Output the [X, Y] coordinate of the center of the cell containing the given text.  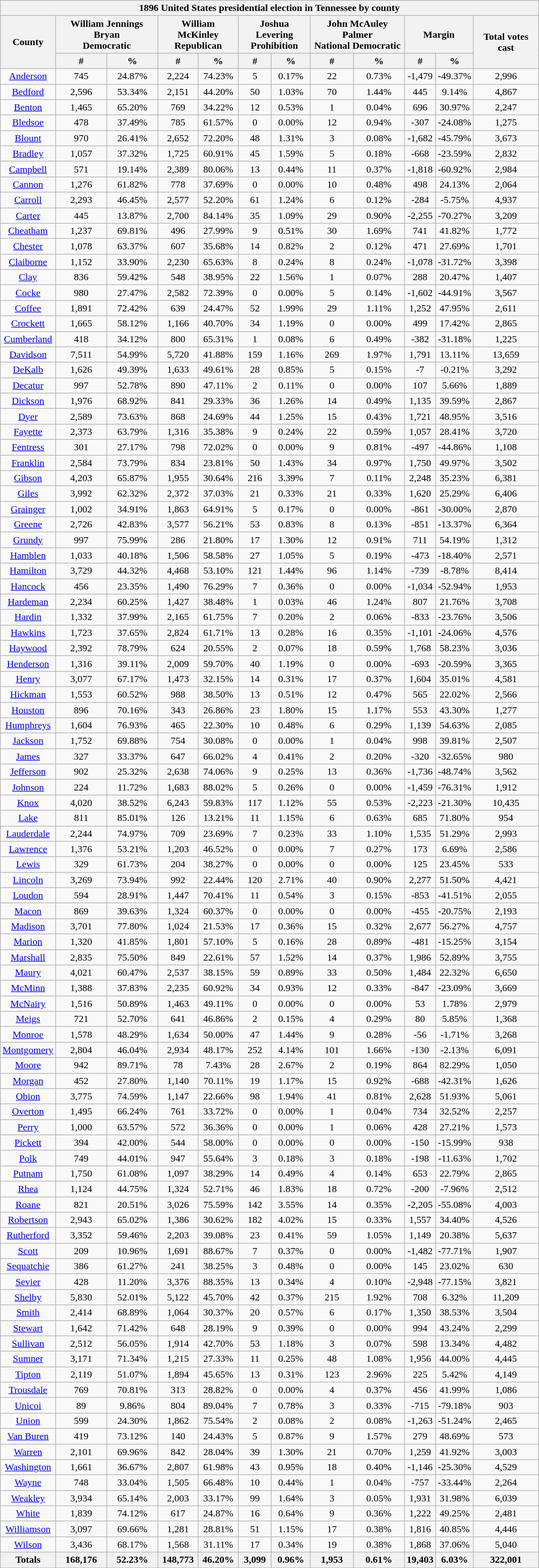
DeKalb [28, 370]
148,773 [178, 1560]
159 [255, 354]
1,108 [506, 447]
-2,223 [420, 803]
868 [178, 416]
4,526 [506, 1220]
0.32% [379, 926]
1,490 [178, 586]
-11.63% [455, 1158]
58.12% [132, 324]
39.63% [132, 911]
3,504 [506, 1313]
80.06% [218, 169]
2,996 [506, 76]
47 [255, 1035]
75.54% [218, 1421]
47.11% [218, 385]
30.64% [218, 478]
1.09% [291, 216]
75.50% [132, 957]
1,791 [420, 354]
52.78% [132, 385]
61.27% [132, 1266]
-833 [420, 617]
Warren [28, 1451]
39.59% [455, 401]
6.03% [455, 1560]
-77.71% [455, 1251]
1,868 [420, 1544]
33.90% [132, 262]
209 [81, 1251]
Union [28, 1421]
58.00% [218, 1143]
Moore [28, 1065]
-1,459 [420, 787]
40.85% [455, 1529]
1,721 [420, 416]
Benton [28, 107]
0.10% [379, 1282]
1,152 [81, 262]
43 [255, 1467]
71.80% [455, 818]
51.29% [455, 834]
Bedford [28, 92]
1.11% [379, 308]
-2,948 [420, 1282]
76.29% [218, 586]
3,365 [506, 663]
70.16% [132, 710]
Van Buren [28, 1436]
4,581 [506, 679]
71.42% [132, 1328]
Haywood [28, 648]
56.27% [455, 926]
2,235 [178, 988]
39.11% [132, 663]
1,166 [178, 324]
734 [420, 1112]
890 [178, 385]
37.99% [132, 617]
842 [178, 1451]
23.45% [455, 864]
Bledsoe [28, 123]
31.11% [218, 1544]
80 [420, 1019]
56.21% [218, 525]
-847 [420, 988]
Cannon [28, 184]
-15.99% [455, 1143]
1.56% [291, 277]
1,237 [81, 231]
40.70% [218, 324]
89 [81, 1405]
48.29% [132, 1035]
4,020 [81, 803]
3,209 [506, 216]
0.72% [379, 1189]
22.66% [218, 1096]
73.79% [132, 462]
Meigs [28, 1019]
41 [332, 1096]
45 [255, 153]
942 [81, 1065]
-497 [420, 447]
0.97% [379, 462]
9.14% [455, 92]
50.89% [132, 1004]
34.91% [132, 509]
6,406 [506, 494]
1,701 [506, 246]
89.04% [218, 1405]
Scott [28, 1251]
2,582 [178, 293]
69.88% [132, 741]
65.02% [132, 1220]
-851 [420, 525]
-21.30% [455, 803]
647 [178, 756]
4,446 [506, 1529]
-150 [420, 1143]
1,447 [178, 895]
1,642 [81, 1328]
225 [420, 1374]
168,176 [81, 1560]
821 [81, 1205]
3,506 [506, 617]
Sullivan [28, 1343]
954 [506, 818]
2,835 [81, 957]
3,376 [178, 1282]
41.85% [132, 942]
-24.06% [455, 633]
Stewart [28, 1328]
386 [81, 1266]
3,003 [506, 1451]
John McAuley PalmerNational Democratic [358, 35]
49.11% [218, 1004]
-693 [420, 663]
26.86% [218, 710]
51.50% [455, 880]
Hamblen [28, 555]
74.12% [132, 1514]
28.91% [132, 895]
9.86% [132, 1405]
69.96% [132, 1451]
1.94% [291, 1096]
Lawrence [28, 849]
-13.37% [455, 525]
2,832 [506, 153]
48.69% [455, 1436]
77.80% [132, 926]
3,026 [178, 1205]
10,435 [506, 803]
41.99% [455, 1390]
2,248 [420, 478]
3,673 [506, 138]
McNairy [28, 1004]
1,661 [81, 1467]
65.20% [132, 107]
288 [420, 277]
70.81% [132, 1390]
252 [255, 1050]
994 [420, 1328]
Hancock [28, 586]
24.43% [218, 1436]
1,225 [506, 339]
56.05% [132, 1343]
4,003 [506, 1205]
43.24% [455, 1328]
71.34% [132, 1359]
Sequatchie [28, 1266]
685 [420, 818]
749 [81, 1158]
Jackson [28, 741]
Hamilton [28, 571]
Wilson [28, 1544]
65.87% [132, 478]
55 [332, 803]
1,691 [178, 1251]
20.55% [218, 648]
1.10% [379, 834]
3,077 [81, 679]
-55.08% [455, 1205]
20 [255, 1313]
947 [178, 1158]
841 [178, 401]
65.14% [132, 1498]
2,638 [178, 772]
216 [255, 478]
27.17% [132, 447]
2,203 [178, 1235]
-455 [420, 911]
Overton [28, 1112]
4,482 [506, 1343]
639 [178, 308]
27.21% [455, 1127]
21.76% [455, 602]
394 [81, 1143]
38.15% [218, 973]
20.51% [132, 1205]
2,943 [81, 1220]
2.71% [291, 880]
2,993 [506, 834]
-20.75% [455, 911]
52.23% [132, 1560]
38.25% [218, 1266]
2,465 [506, 1421]
39.08% [218, 1235]
44.01% [132, 1158]
37.65% [132, 633]
0.94% [379, 123]
53.34% [132, 92]
Totals [28, 1560]
1,064 [178, 1313]
2,151 [178, 92]
6.32% [455, 1297]
2,293 [81, 200]
761 [178, 1112]
1,259 [420, 1451]
1,907 [506, 1251]
13.21% [218, 818]
864 [420, 1065]
988 [178, 694]
1.26% [291, 401]
811 [81, 818]
2,389 [178, 169]
51 [255, 1529]
24.69% [218, 416]
3,352 [81, 1235]
Carter [28, 216]
13.87% [132, 216]
Grundy [28, 540]
Pickett [28, 1143]
63.79% [132, 432]
10.96% [132, 1251]
0.64% [291, 1514]
1,931 [420, 1498]
-8.78% [455, 571]
498 [420, 184]
Chester [28, 246]
65.63% [218, 262]
Perry [28, 1127]
Lewis [28, 864]
0.85% [291, 370]
35.01% [455, 679]
2,652 [178, 138]
2,677 [420, 926]
1,683 [178, 787]
Houston [28, 710]
74.23% [218, 76]
52.71% [218, 1189]
1.43% [291, 462]
6,243 [178, 803]
24.47% [218, 308]
4,445 [506, 1359]
42 [255, 1297]
2,392 [81, 648]
30.08% [218, 741]
-51.24% [455, 1421]
5.42% [455, 1374]
Hickman [28, 694]
1,320 [81, 942]
-31.72% [455, 262]
-76.31% [455, 787]
Knox [28, 803]
63.57% [132, 1127]
0.16% [291, 942]
708 [420, 1297]
1,889 [506, 385]
20.38% [455, 1235]
2,373 [81, 432]
2,584 [81, 462]
834 [178, 462]
37.06% [455, 1544]
0.39% [291, 1328]
4,021 [81, 973]
21.80% [218, 540]
27.99% [218, 231]
648 [178, 1328]
28.81% [218, 1529]
-715 [420, 1405]
5,040 [506, 1544]
70.11% [218, 1081]
2,009 [178, 663]
33.72% [218, 1112]
1,484 [420, 973]
2,611 [506, 308]
2,566 [506, 694]
75.59% [218, 1205]
1,620 [420, 494]
88.02% [218, 787]
3,720 [506, 432]
4,529 [506, 1467]
36.36% [218, 1127]
992 [178, 880]
2,247 [506, 107]
-32.65% [455, 756]
0.23% [291, 834]
Washington [28, 1467]
30.62% [218, 1220]
19,403 [420, 1560]
1,465 [81, 107]
617 [178, 1514]
3,934 [81, 1498]
Dyer [28, 416]
2,867 [506, 401]
63.37% [132, 246]
48.17% [218, 1050]
548 [178, 277]
28.04% [218, 1451]
-1,818 [420, 169]
17.42% [455, 324]
-307 [420, 123]
67.17% [132, 679]
1,914 [178, 1343]
Fayette [28, 432]
13,659 [506, 354]
Joshua LeveringProhibition [274, 35]
-41.51% [455, 895]
Blount [28, 138]
0.95% [291, 1467]
1,368 [506, 1019]
-15.25% [455, 942]
-668 [420, 153]
Anderson [28, 76]
22.02% [455, 694]
38.53% [455, 1313]
419 [81, 1436]
778 [178, 184]
1,203 [178, 849]
2,571 [506, 555]
75.99% [132, 540]
73.94% [132, 880]
241 [178, 1266]
33.37% [132, 756]
Lake [28, 818]
30.37% [218, 1313]
748 [81, 1483]
2,537 [178, 973]
60.25% [132, 602]
2,165 [178, 617]
0.92% [379, 1081]
5,830 [81, 1297]
204 [178, 864]
-2.13% [455, 1050]
Marshall [28, 957]
1,976 [81, 401]
Unicoi [28, 1405]
11.72% [132, 787]
1,505 [178, 1483]
121 [255, 571]
78.79% [132, 648]
57 [255, 957]
322,001 [506, 1560]
64.91% [218, 509]
24.30% [132, 1421]
1,956 [420, 1359]
3,755 [506, 957]
72.39% [218, 293]
1,891 [81, 308]
1,135 [420, 401]
37.49% [132, 123]
-473 [420, 555]
Sumner [28, 1359]
James [28, 756]
55.64% [218, 1158]
1,633 [178, 370]
869 [81, 911]
1,894 [178, 1374]
1.78% [455, 1004]
1,702 [506, 1158]
48.95% [455, 416]
123 [332, 1374]
3,268 [506, 1035]
44.75% [132, 1189]
3.55% [291, 1205]
-5.75% [455, 200]
2,257 [506, 1112]
1,955 [178, 478]
-1,602 [420, 293]
White [28, 1514]
-284 [420, 200]
49.61% [218, 370]
2,586 [506, 849]
7,511 [81, 354]
11.20% [132, 1282]
903 [506, 1405]
0.78% [291, 1405]
30 [332, 231]
1,752 [81, 741]
120 [255, 880]
6.69% [455, 849]
2,119 [81, 1374]
38.50% [218, 694]
-481 [420, 942]
1,312 [506, 540]
1.66% [379, 1050]
-33.44% [455, 1483]
22.61% [218, 957]
58.58% [218, 555]
2.96% [379, 1374]
Loudon [28, 895]
13.34% [455, 1343]
Coffee [28, 308]
Greene [28, 525]
25.29% [455, 494]
-382 [420, 339]
Shelby [28, 1297]
26.41% [132, 138]
20.47% [455, 277]
1,516 [81, 1004]
2,870 [506, 509]
69.81% [132, 231]
1,986 [420, 957]
37.03% [218, 494]
0.54% [291, 895]
327 [81, 756]
44.20% [218, 92]
6,364 [506, 525]
54.19% [455, 540]
1,139 [420, 726]
61.57% [218, 123]
-56 [420, 1035]
-1,682 [420, 138]
142 [255, 1205]
3,398 [506, 262]
Lincoln [28, 880]
5,061 [506, 1096]
42.83% [132, 525]
59.42% [132, 277]
1,350 [420, 1313]
4.02% [291, 1220]
41.92% [455, 1451]
1.52% [291, 957]
38.48% [218, 602]
47.95% [455, 308]
2,934 [178, 1050]
1,097 [178, 1173]
-52.94% [455, 586]
-2,255 [420, 216]
1,000 [81, 1127]
Gibson [28, 478]
4,757 [506, 926]
3,992 [81, 494]
38.95% [218, 277]
5.66% [455, 385]
39.81% [455, 741]
2,372 [178, 494]
Hardin [28, 617]
3,436 [81, 1544]
-20.59% [455, 663]
-44.86% [455, 447]
73.63% [132, 416]
1,568 [178, 1544]
1.83% [291, 1189]
998 [420, 741]
-0.21% [455, 370]
0.83% [291, 525]
-23.09% [455, 988]
1.57% [379, 1436]
Morgan [28, 1081]
61.73% [132, 864]
1.97% [379, 354]
William McKinleyRepublican [198, 35]
-2,205 [420, 1205]
-1,263 [420, 1421]
1,050 [506, 1065]
1,140 [178, 1081]
0.26% [291, 787]
452 [81, 1081]
1.31% [291, 138]
6,381 [506, 478]
1,276 [81, 184]
3,292 [506, 370]
2,507 [506, 741]
60.52% [132, 694]
60.37% [218, 911]
1,215 [178, 1359]
3,516 [506, 416]
5.85% [455, 1019]
571 [81, 169]
66.02% [218, 756]
49.97% [455, 462]
28.41% [455, 432]
1,578 [81, 1035]
23.69% [218, 834]
51.07% [132, 1374]
1,275 [506, 123]
72.20% [218, 138]
Putnam [28, 1173]
2,193 [506, 911]
-31.18% [455, 339]
-1,101 [420, 633]
35 [255, 216]
-1,146 [420, 1467]
60.92% [218, 988]
1,495 [81, 1112]
126 [178, 818]
13.11% [455, 354]
2,277 [420, 880]
1,839 [81, 1514]
72.02% [218, 447]
1.80% [291, 710]
61.98% [218, 1467]
496 [178, 231]
-757 [420, 1483]
696 [420, 107]
4,867 [506, 92]
1,376 [81, 849]
58.23% [455, 648]
Wayne [28, 1483]
66.48% [218, 1483]
1,862 [178, 1421]
98 [255, 1096]
785 [178, 123]
1,506 [178, 555]
0.40% [379, 1467]
74.97% [132, 834]
Fentress [28, 447]
3,669 [506, 988]
19.14% [132, 169]
1.08% [379, 1359]
-30.00% [455, 509]
-25.30% [455, 1467]
60.47% [132, 973]
0.27% [379, 849]
313 [178, 1390]
125 [420, 864]
182 [255, 1220]
74.06% [218, 772]
99 [255, 1498]
5,637 [506, 1235]
33.17% [218, 1498]
465 [178, 726]
Rhea [28, 1189]
1,277 [506, 710]
59.83% [218, 803]
1,427 [178, 602]
3,036 [506, 648]
68.17% [132, 1544]
30.97% [455, 107]
42.70% [218, 1343]
0.05% [379, 1498]
37.83% [132, 988]
0.70% [379, 1451]
573 [506, 1436]
1,816 [420, 1529]
Monroe [28, 1035]
499 [420, 324]
66.24% [132, 1112]
607 [178, 246]
Cocke [28, 293]
653 [420, 1173]
0.57% [291, 1313]
902 [81, 772]
2,234 [81, 602]
51.93% [455, 1096]
4,421 [506, 880]
Marion [28, 942]
57.10% [218, 942]
-688 [420, 1081]
33.04% [132, 1483]
0.73% [379, 76]
-60.92% [455, 169]
4,203 [81, 478]
11,209 [506, 1297]
1,222 [420, 1514]
3,502 [506, 462]
2,230 [178, 262]
173 [420, 849]
68.92% [132, 401]
25.32% [132, 772]
630 [506, 1266]
0.63% [379, 818]
46.52% [218, 849]
William Jennings BryanDemocratic [107, 35]
Decatur [28, 385]
Macon [28, 911]
38.27% [218, 864]
60.91% [218, 153]
1,473 [178, 679]
44 [255, 416]
641 [178, 1019]
1,665 [81, 324]
27.33% [218, 1359]
849 [178, 957]
970 [81, 138]
3,154 [506, 942]
2,589 [81, 416]
76.93% [132, 726]
1,252 [420, 308]
38.52% [132, 803]
721 [81, 1019]
2,804 [81, 1050]
800 [178, 339]
1,768 [420, 648]
938 [506, 1143]
1,553 [81, 694]
754 [178, 741]
5,122 [178, 1297]
804 [178, 1405]
2,596 [81, 92]
23.02% [455, 1266]
89.71% [132, 1065]
59.46% [132, 1235]
4,937 [506, 200]
2,414 [81, 1313]
68.89% [132, 1313]
2.67% [291, 1065]
82.29% [455, 1065]
329 [81, 864]
4,576 [506, 633]
1,281 [178, 1529]
565 [420, 694]
2,807 [178, 1467]
46.04% [132, 1050]
2,101 [81, 1451]
62.32% [132, 494]
3,701 [81, 926]
1.99% [291, 308]
28.82% [218, 1390]
2,055 [506, 895]
798 [178, 447]
-1,482 [420, 1251]
4,468 [178, 571]
1,723 [81, 633]
Maury [28, 973]
Williamson [28, 1529]
1,024 [178, 926]
598 [420, 1343]
88.67% [218, 1251]
3,099 [255, 1560]
Grainger [28, 509]
22.32% [455, 973]
61 [255, 200]
-130 [420, 1050]
4.14% [291, 1050]
2,726 [81, 525]
54.63% [455, 726]
Hardeman [28, 602]
1.25% [291, 416]
78 [178, 1065]
Montgomery [28, 1050]
-49.37% [455, 76]
Crockett [28, 324]
-79.18% [455, 1405]
-48.74% [455, 772]
34.12% [132, 339]
2,299 [506, 1328]
224 [81, 787]
Carroll [28, 200]
-24.08% [455, 123]
-853 [420, 895]
215 [332, 1297]
Trousdale [28, 1390]
3,097 [81, 1529]
533 [506, 864]
-7.96% [455, 1189]
0.03% [291, 602]
-45.79% [455, 138]
1,634 [178, 1035]
807 [420, 602]
0.50% [379, 973]
6,091 [506, 1050]
41.88% [218, 354]
Tipton [28, 1374]
38.29% [218, 1173]
2,628 [420, 1096]
84.14% [218, 216]
1,912 [506, 787]
21.53% [218, 926]
0.87% [291, 1436]
41.82% [455, 231]
49.25% [455, 1514]
1.64% [291, 1498]
39 [255, 1451]
46.45% [132, 200]
572 [178, 1127]
0.93% [291, 988]
3,577 [178, 525]
85.01% [132, 818]
1,388 [81, 988]
1,124 [81, 1189]
2,979 [506, 1004]
Franklin [28, 462]
61.82% [132, 184]
5,720 [178, 354]
3,567 [506, 293]
1,086 [506, 1390]
2,003 [178, 1498]
1,407 [506, 277]
44.32% [132, 571]
Giles [28, 494]
96 [332, 571]
-1.71% [455, 1035]
343 [178, 710]
74.59% [132, 1096]
1,149 [420, 1235]
1,463 [178, 1004]
-42.31% [455, 1081]
36 [255, 401]
County [28, 42]
32.52% [455, 1112]
28.19% [218, 1328]
Polk [28, 1158]
29.33% [218, 401]
45.65% [218, 1374]
117 [255, 803]
27.80% [132, 1081]
Johnson [28, 787]
61.75% [218, 617]
741 [420, 231]
2,085 [506, 726]
3,708 [506, 602]
23.35% [132, 586]
0.96% [291, 1560]
1,002 [81, 509]
2,264 [506, 1483]
-18.40% [455, 555]
-739 [420, 571]
8,414 [506, 571]
Humphreys [28, 726]
1,573 [506, 1127]
0.13% [379, 525]
1.12% [291, 803]
624 [178, 648]
745 [81, 76]
1.16% [291, 354]
279 [420, 1436]
2,984 [506, 169]
Weakley [28, 1498]
-198 [420, 1158]
-1,736 [420, 772]
0.47% [379, 694]
52.20% [218, 200]
22.79% [455, 1173]
Roane [28, 1205]
836 [81, 277]
2,700 [178, 216]
52.89% [455, 957]
54.99% [132, 354]
24.13% [455, 184]
711 [420, 540]
1.69% [379, 231]
0.91% [379, 540]
-7 [420, 370]
3,269 [81, 880]
1,801 [178, 942]
3,171 [81, 1359]
Margin [439, 35]
-44.91% [455, 293]
Obion [28, 1096]
269 [332, 354]
Davidson [28, 354]
3,821 [506, 1282]
70 [332, 92]
Robertson [28, 1220]
37.32% [132, 153]
Henderson [28, 663]
1,725 [178, 153]
594 [81, 895]
72.42% [132, 308]
1,772 [506, 231]
-200 [420, 1189]
7.43% [218, 1065]
37.69% [218, 184]
Campbell [28, 169]
599 [81, 1421]
1.14% [379, 571]
59.70% [218, 663]
73.12% [132, 1436]
Smith [28, 1313]
544 [178, 1143]
49.39% [132, 370]
145 [420, 1266]
65.31% [218, 339]
1.92% [379, 1297]
0.82% [291, 246]
3,729 [81, 571]
27.47% [132, 293]
471 [420, 246]
34.40% [455, 1220]
1,386 [178, 1220]
Sevier [28, 1282]
Jefferson [28, 772]
Rutherford [28, 1235]
27.69% [455, 246]
Clay [28, 277]
Lauderdale [28, 834]
Cheatham [28, 231]
22.30% [218, 726]
0.43% [379, 416]
Henry [28, 679]
286 [178, 540]
43.30% [455, 710]
896 [81, 710]
22.44% [218, 880]
Hawkins [28, 633]
2,577 [178, 200]
709 [178, 834]
53.21% [132, 849]
3,562 [506, 772]
70.41% [218, 895]
2,224 [178, 76]
46.86% [218, 1019]
52 [255, 308]
2,064 [506, 184]
Claiborne [28, 262]
1,078 [81, 246]
1,535 [420, 834]
1.18% [291, 1343]
101 [332, 1050]
40.18% [132, 555]
1896 United States presidential election in Tennessee by county [269, 8]
52.01% [132, 1297]
1.03% [291, 92]
-23.59% [455, 153]
McMinn [28, 988]
Madison [28, 926]
Bradley [28, 153]
46.20% [218, 1560]
1,033 [81, 555]
1,332 [81, 617]
-77.15% [455, 1282]
140 [178, 1436]
Total votes cast [506, 42]
3.39% [291, 478]
45.70% [218, 1297]
2,481 [506, 1514]
32.15% [218, 679]
35.38% [218, 432]
-23.76% [455, 617]
52.70% [132, 1019]
35.68% [218, 246]
1,557 [420, 1220]
3,775 [81, 1096]
2,244 [81, 834]
6,650 [506, 973]
-70.27% [455, 216]
31.98% [455, 1498]
6,039 [506, 1498]
1,863 [178, 509]
2,824 [178, 633]
53.10% [218, 571]
36.67% [132, 1467]
107 [420, 385]
1,147 [178, 1096]
Cumberland [28, 339]
88.35% [218, 1282]
34.22% [218, 107]
-1,034 [420, 586]
50.00% [218, 1035]
23.81% [218, 462]
553 [420, 710]
44.00% [455, 1359]
-320 [420, 756]
4,149 [506, 1374]
301 [81, 447]
Dickson [28, 401]
42.00% [132, 1143]
61.08% [132, 1173]
-1,479 [420, 76]
61.71% [218, 633]
0.61% [379, 1560]
35.23% [455, 478]
69.66% [132, 1529]
-1,078 [420, 262]
27 [255, 555]
1.59% [291, 153]
418 [81, 339]
478 [81, 123]
-861 [420, 509]
